Detect which cell encompasses the target text, then output its [X, Y] center coordinate. 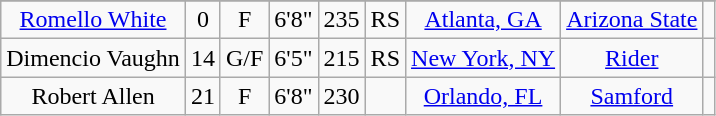
Samford [632, 96]
New York, NY [484, 58]
14 [202, 58]
21 [202, 96]
0 [202, 20]
Atlanta, GA [484, 20]
235 [342, 20]
Arizona State [632, 20]
G/F [244, 58]
230 [342, 96]
215 [342, 58]
Romello White [94, 20]
Rider [632, 58]
Dimencio Vaughn [94, 58]
Robert Allen [94, 96]
6'5" [294, 58]
Orlando, FL [484, 96]
